Return (X, Y) of the center of cell containing provided text 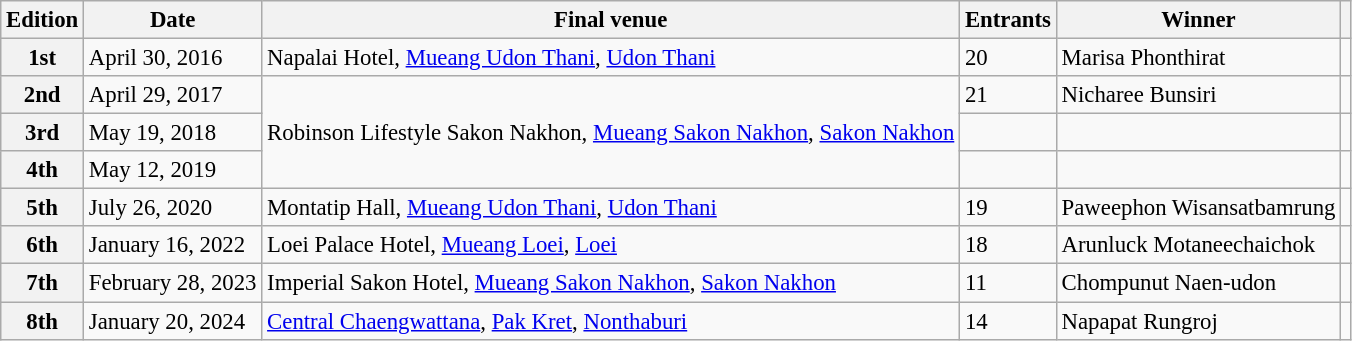
Napapat Rungroj (1198, 321)
1st (42, 58)
Final venue (611, 20)
11 (1008, 283)
May 19, 2018 (173, 133)
Paweephon Wisansatbamrung (1198, 208)
3rd (42, 133)
July 26, 2020 (173, 208)
Robinson Lifestyle Sakon Nakhon, Mueang Sakon Nakhon, Sakon Nakhon (611, 132)
6th (42, 245)
Date (173, 20)
January 20, 2024 (173, 321)
Marisa Phonthirat (1198, 58)
Montatip Hall, Mueang Udon Thani, Udon Thani (611, 208)
Central Chaengwattana, Pak Kret, Nonthaburi (611, 321)
Napalai Hotel, Mueang Udon Thani, Udon Thani (611, 58)
Imperial Sakon Hotel, Mueang Sakon Nakhon, Sakon Nakhon (611, 283)
7th (42, 283)
April 30, 2016 (173, 58)
18 (1008, 245)
5th (42, 208)
20 (1008, 58)
14 (1008, 321)
8th (42, 321)
Nicharee Bunsiri (1198, 95)
Chompunut Naen-udon (1198, 283)
4th (42, 170)
Arunluck Motaneechaichok (1198, 245)
2nd (42, 95)
Entrants (1008, 20)
Edition (42, 20)
Winner (1198, 20)
May 12, 2019 (173, 170)
21 (1008, 95)
19 (1008, 208)
April 29, 2017 (173, 95)
January 16, 2022 (173, 245)
Loei Palace Hotel, Mueang Loei, Loei (611, 245)
February 28, 2023 (173, 283)
